Scan for the cell matching the given text and deliver its (x, y) coordinate at center. 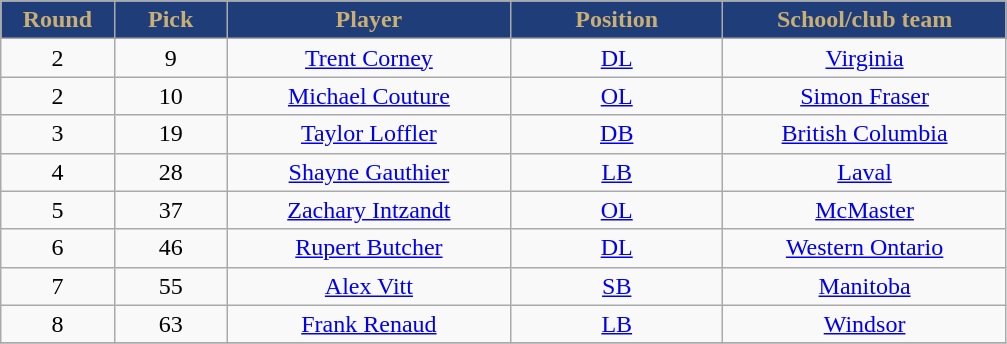
DB (617, 134)
5 (58, 210)
Trent Corney (368, 58)
Frank Renaud (368, 324)
7 (58, 286)
Manitoba (864, 286)
Michael Couture (368, 96)
55 (170, 286)
McMaster (864, 210)
9 (170, 58)
Laval (864, 172)
Pick (170, 20)
19 (170, 134)
Position (617, 20)
46 (170, 248)
Windsor (864, 324)
Rupert Butcher (368, 248)
SB (617, 286)
British Columbia (864, 134)
8 (58, 324)
Virginia (864, 58)
Player (368, 20)
Zachary Intzandt (368, 210)
37 (170, 210)
Alex Vitt (368, 286)
63 (170, 324)
Shayne Gauthier (368, 172)
6 (58, 248)
Taylor Loffler (368, 134)
28 (170, 172)
Western Ontario (864, 248)
10 (170, 96)
Round (58, 20)
3 (58, 134)
Simon Fraser (864, 96)
4 (58, 172)
School/club team (864, 20)
